Find where the given text appears and provide that cell's center as (X, Y) coordinate. 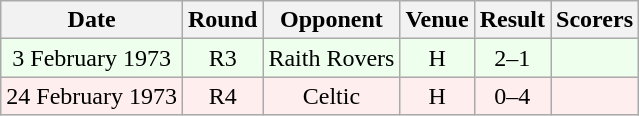
Result (512, 20)
3 February 1973 (92, 58)
Celtic (332, 96)
Date (92, 20)
R3 (222, 58)
24 February 1973 (92, 96)
Venue (437, 20)
Round (222, 20)
2–1 (512, 58)
Scorers (595, 20)
0–4 (512, 96)
Opponent (332, 20)
Raith Rovers (332, 58)
R4 (222, 96)
